Scan for the cell matching the given text and deliver its (X, Y) coordinate at center. 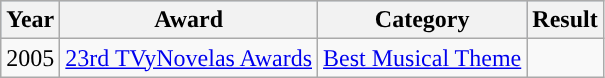
Year (30, 20)
2005 (30, 58)
Result (565, 20)
Best Musical Theme (422, 58)
23rd TVyNovelas Awards (189, 58)
Category (422, 20)
Award (189, 20)
